Locate the cell with the specified text and output its [X, Y] center coordinate. 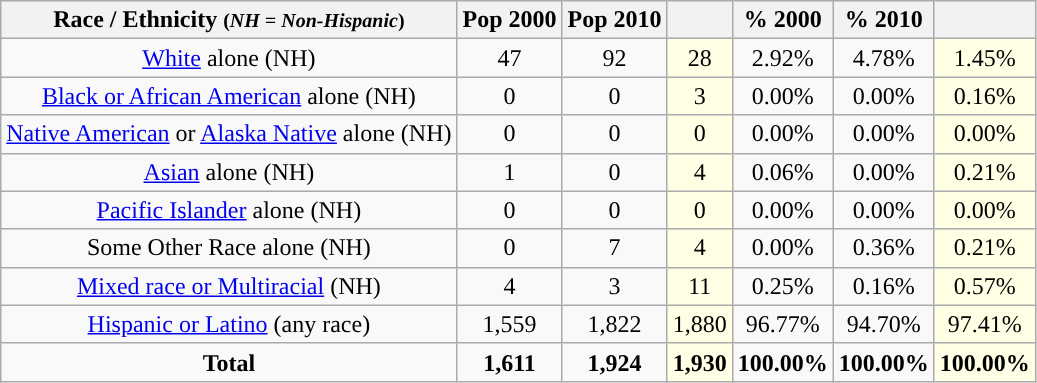
1,611 [510, 362]
97.41% [984, 324]
1 [510, 172]
Race / Ethnicity (NH = Non-Hispanic) [229, 20]
Pop 2010 [614, 20]
% 2000 [782, 20]
1,559 [510, 324]
Hispanic or Latino (any race) [229, 324]
Black or African American alone (NH) [229, 96]
94.70% [884, 324]
Total [229, 362]
1.45% [984, 58]
Native American or Alaska Native alone (NH) [229, 134]
7 [614, 248]
Asian alone (NH) [229, 172]
1,880 [700, 324]
Pacific Islander alone (NH) [229, 210]
1,924 [614, 362]
White alone (NH) [229, 58]
0.25% [782, 286]
47 [510, 58]
96.77% [782, 324]
0.57% [984, 286]
1,930 [700, 362]
1,822 [614, 324]
0.36% [884, 248]
28 [700, 58]
92 [614, 58]
% 2010 [884, 20]
Pop 2000 [510, 20]
11 [700, 286]
Mixed race or Multiracial (NH) [229, 286]
4.78% [884, 58]
2.92% [782, 58]
Some Other Race alone (NH) [229, 248]
0.06% [782, 172]
